Detect which cell encompasses the target text, then output its [X, Y] center coordinate. 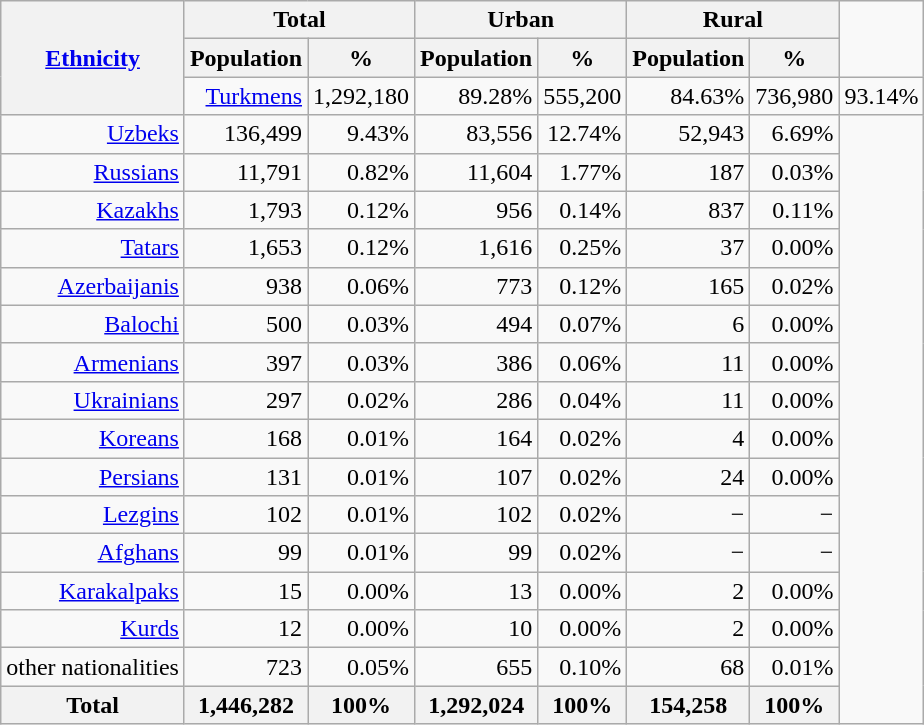
1,653 [246, 248]
397 [246, 362]
12.74% [582, 134]
12 [246, 629]
Azerbaijanis [93, 286]
Kazakhs [93, 210]
Rural [733, 20]
0.10% [582, 667]
24 [688, 477]
164 [476, 438]
6.69% [794, 134]
Persians [93, 477]
286 [476, 400]
93.14% [882, 96]
Turkmens [246, 96]
736,980 [794, 96]
1,292,024 [476, 705]
1,446,282 [246, 705]
0.14% [582, 210]
956 [476, 210]
13 [476, 591]
Balochi [93, 324]
386 [476, 362]
494 [476, 324]
297 [246, 400]
84.63% [688, 96]
52,943 [688, 134]
Uzbeks [93, 134]
other nationalities [93, 667]
Russians [93, 172]
Tatars [93, 248]
Kurds [93, 629]
187 [688, 172]
Koreans [93, 438]
655 [476, 667]
131 [246, 477]
1,292,180 [362, 96]
837 [688, 210]
Armenians [93, 362]
11,604 [476, 172]
Ethnicity [93, 58]
89.28% [476, 96]
0.11% [794, 210]
1.77% [582, 172]
Lezgins [93, 515]
773 [476, 286]
723 [246, 667]
0.05% [362, 667]
10 [476, 629]
0.82% [362, 172]
9.43% [362, 134]
15 [246, 591]
136,499 [246, 134]
0.25% [582, 248]
11,791 [246, 172]
Ukrainians [93, 400]
Karakalpaks [93, 591]
1,616 [476, 248]
555,200 [582, 96]
938 [246, 286]
500 [246, 324]
6 [688, 324]
4 [688, 438]
0.04% [582, 400]
168 [246, 438]
0.07% [582, 324]
107 [476, 477]
165 [688, 286]
83,556 [476, 134]
Afghans [93, 553]
Urban [521, 20]
1,793 [246, 210]
154,258 [688, 705]
37 [688, 248]
68 [688, 667]
